Provide the (x, y) coordinate of the cell's center where the given text is located.  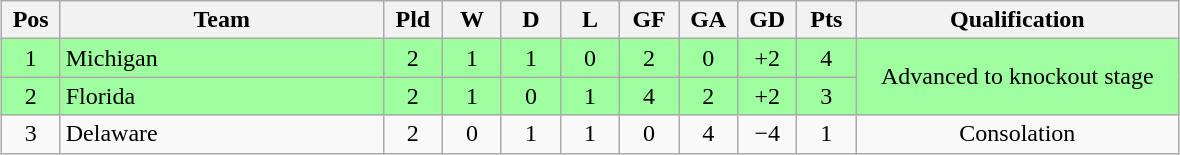
GD (768, 20)
Pts (826, 20)
Advanced to knockout stage (1018, 77)
L (590, 20)
Pos (30, 20)
Consolation (1018, 134)
GF (650, 20)
Pld (412, 20)
Florida (222, 96)
Michigan (222, 58)
Qualification (1018, 20)
GA (708, 20)
−4 (768, 134)
Team (222, 20)
W (472, 20)
D (530, 20)
Delaware (222, 134)
